For the text-containing cell, return its midpoint in [x, y] coordinate format. 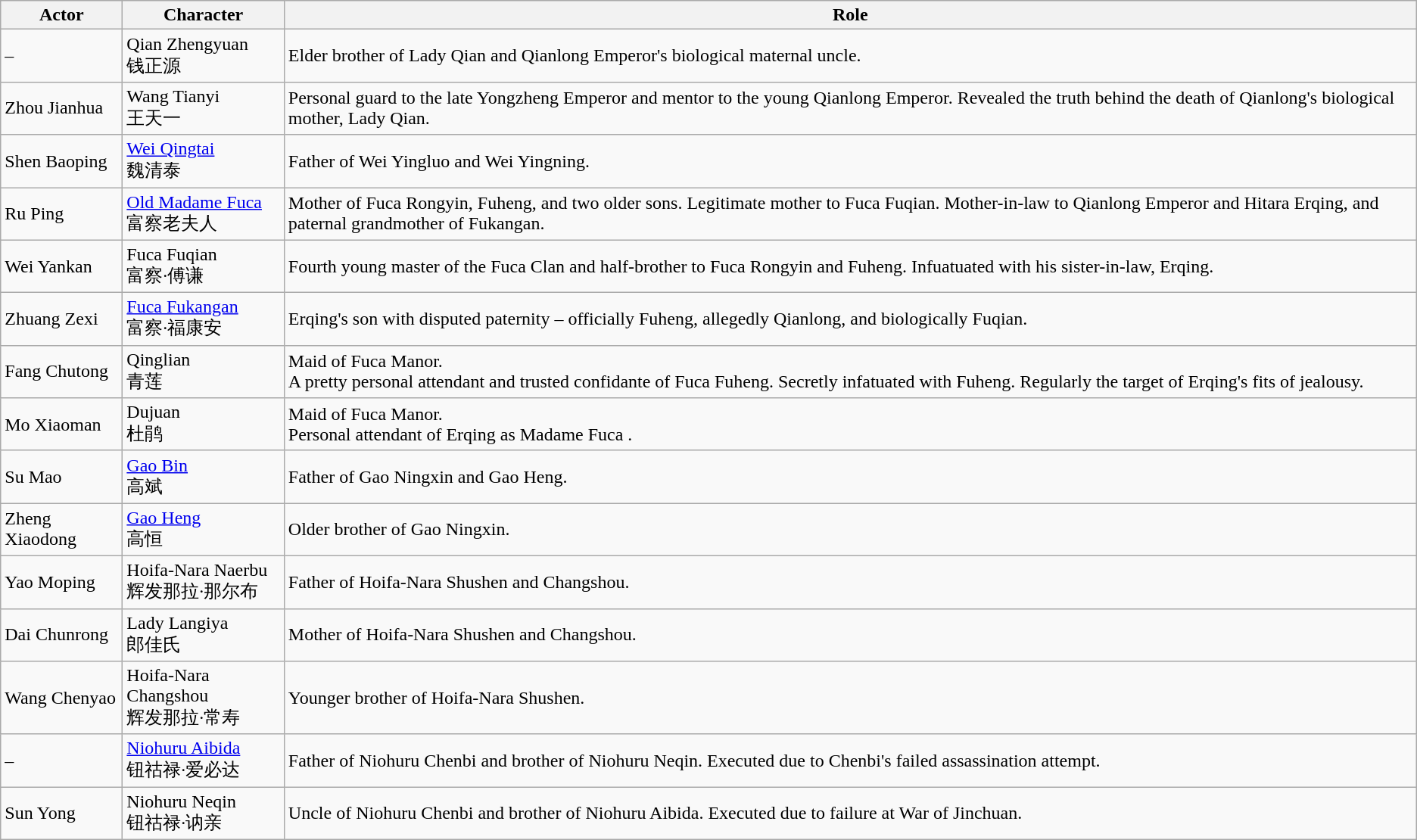
Role [850, 15]
Maid of Fuca Manor.Personal attendant of Erqing as Madame Fuca . [850, 425]
Zhuang Zexi [62, 319]
Hoifa-Nara Naerbu辉发那拉·那尔布 [203, 582]
Gao Heng高恒 [203, 530]
Shen Baoping [62, 161]
Zheng Xiaodong [62, 530]
Fuca Fukangan富察·福康安 [203, 319]
Lady Langiya郎佳氏 [203, 635]
Wang Chenyao [62, 698]
Father of Niohuru Chenbi and brother of Niohuru Neqin. Executed due to Chenbi's failed assassination attempt. [850, 761]
Father of Hoifa-Nara Shushen and Changshou. [850, 582]
Actor [62, 15]
Father of Wei Yingluo and Wei Yingning. [850, 161]
Su Mao [62, 477]
Wang Tianyi王天一 [203, 108]
Older brother of Gao Ningxin. [850, 530]
Fourth young master of the Fuca Clan and half-brother to Fuca Rongyin and Fuheng. Infuatuated with his sister-in-law, Erqing. [850, 266]
Hoifa-Nara Changshou辉发那拉·常寿 [203, 698]
Yao Moping [62, 582]
Sun Yong [62, 814]
Wei Qingtai魏清泰 [203, 161]
Younger brother of Hoifa-Nara Shushen. [850, 698]
Father of Gao Ningxin and Gao Heng. [850, 477]
Dujuan杜鹃 [203, 425]
Old Madame Fuca富察老夫人 [203, 214]
Niohuru Aibida钮祜禄·爱必达 [203, 761]
Erqing's son with disputed paternity – officially Fuheng, allegedly Qianlong, and biologically Fuqian. [850, 319]
Fang Chutong [62, 372]
Zhou Jianhua [62, 108]
Qian Zhengyuan钱正源 [203, 56]
Dai Chunrong [62, 635]
Character [203, 15]
Fuca Fuqian富察·傅谦 [203, 266]
Ru Ping [62, 214]
Mother of Hoifa-Nara Shushen and Changshou. [850, 635]
Mo Xiaoman [62, 425]
Elder brother of Lady Qian and Qianlong Emperor's biological maternal uncle. [850, 56]
Uncle of Niohuru Chenbi and brother of Niohuru Aibida. Executed due to failure at War of Jinchuan. [850, 814]
Wei Yankan [62, 266]
Gao Bin高斌 [203, 477]
Niohuru Neqin钮祜禄·讷亲 [203, 814]
Qinglian青莲 [203, 372]
